Find where the given text appears and provide that cell's center as [x, y] coordinate. 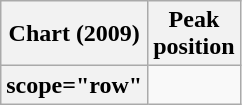
Peakposition [194, 34]
scope="row" [74, 85]
Chart (2009) [74, 34]
